Capture the cell that displays the provided text and extract its (x, y) central coordinate. 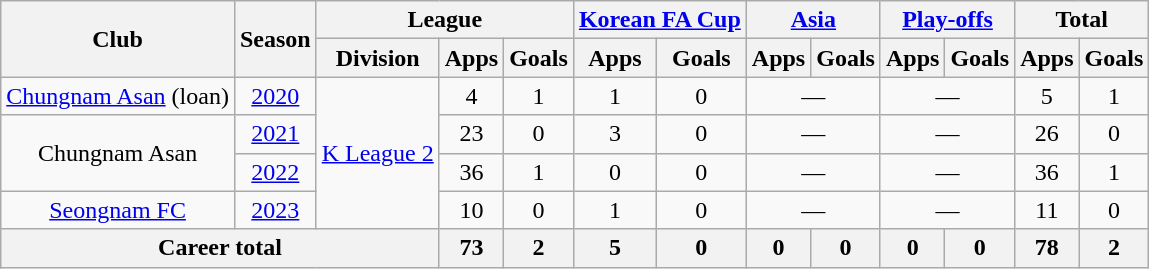
73 (471, 248)
4 (471, 96)
11 (1047, 210)
2022 (275, 172)
3 (614, 134)
Chungnam Asan (118, 153)
26 (1047, 134)
Career total (220, 248)
10 (471, 210)
78 (1047, 248)
Chungnam Asan (loan) (118, 96)
Total (1082, 20)
23 (471, 134)
2020 (275, 96)
2023 (275, 210)
Korean FA Cup (660, 20)
Season (275, 39)
League (444, 20)
Play-offs (947, 20)
2021 (275, 134)
K League 2 (378, 153)
Division (378, 58)
Seongnam FC (118, 210)
Asia (813, 20)
Club (118, 39)
